Output the (X, Y) coordinate of the center of the cell containing the given text.  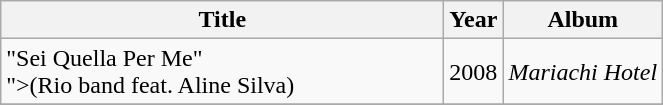
Mariachi Hotel (583, 72)
Title (222, 20)
Album (583, 20)
Year (474, 20)
2008 (474, 72)
"Sei Quella Per Me"">(Rio band feat. Aline Silva) (222, 72)
